Output the (x, y) coordinate of the center of the cell containing the given text.  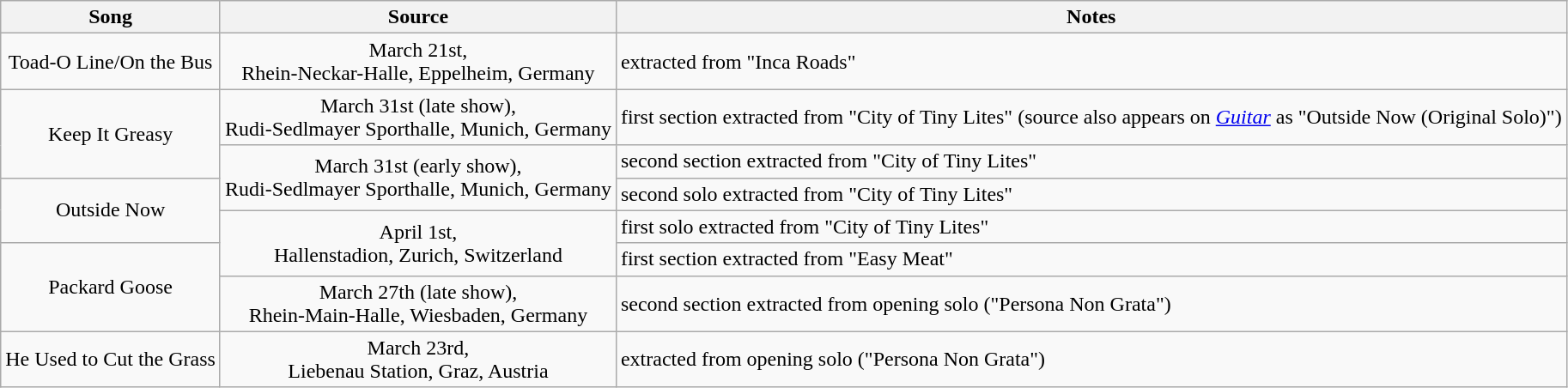
March 27th (late show),Rhein-Main-Halle, Wiesbaden, Germany (417, 304)
second section extracted from opening solo ("Persona Non Grata") (1091, 304)
first section extracted from "Easy Meat" (1091, 259)
He Used to Cut the Grass (111, 359)
March 21st,Rhein-Neckar-Halle, Eppelheim, Germany (417, 62)
Toad-O Line/On the Bus (111, 62)
April 1st,Hallenstadion, Zurich, Switzerland (417, 243)
second section extracted from "City of Tiny Lites" (1091, 161)
extracted from opening solo ("Persona Non Grata") (1091, 359)
March 31st (early show),Rudi-Sedlmayer Sporthalle, Munich, Germany (417, 178)
first solo extracted from "City of Tiny Lites" (1091, 227)
Notes (1091, 17)
first section extracted from "City of Tiny Lites" (source also appears on Guitar as "Outside Now (Original Solo)") (1091, 117)
extracted from "Inca Roads" (1091, 62)
March 23rd,Liebenau Station, Graz, Austria (417, 359)
second solo extracted from "City of Tiny Lites" (1091, 194)
Outside Now (111, 210)
Source (417, 17)
Song (111, 17)
March 31st (late show),Rudi-Sedlmayer Sporthalle, Munich, Germany (417, 117)
Packard Goose (111, 287)
Keep It Greasy (111, 134)
